Return [X, Y] of the center of cell containing provided text 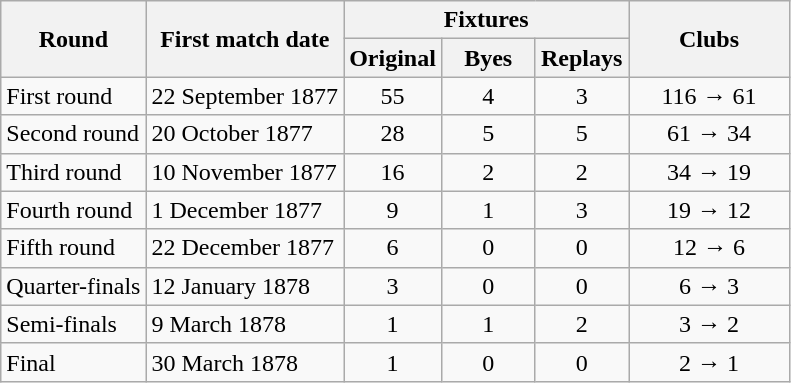
12 January 1878 [245, 286]
Second round [74, 134]
Replays [582, 58]
First match date [245, 39]
Fourth round [74, 210]
22 September 1877 [245, 96]
6 → 3 [708, 286]
55 [393, 96]
Clubs [708, 39]
116 → 61 [708, 96]
Third round [74, 172]
Original [393, 58]
Fixtures [486, 20]
Final [74, 362]
12 → 6 [708, 248]
9 [393, 210]
10 November 1877 [245, 172]
Fifth round [74, 248]
34 → 19 [708, 172]
22 December 1877 [245, 248]
61 → 34 [708, 134]
30 March 1878 [245, 362]
Byes [488, 58]
16 [393, 172]
28 [393, 134]
Round [74, 39]
2 → 1 [708, 362]
Quarter-finals [74, 286]
First round [74, 96]
Semi-finals [74, 324]
4 [488, 96]
1 December 1877 [245, 210]
19 → 12 [708, 210]
3 → 2 [708, 324]
6 [393, 248]
20 October 1877 [245, 134]
9 March 1878 [245, 324]
